Output the [x, y] coordinate of the center of the cell containing the given text.  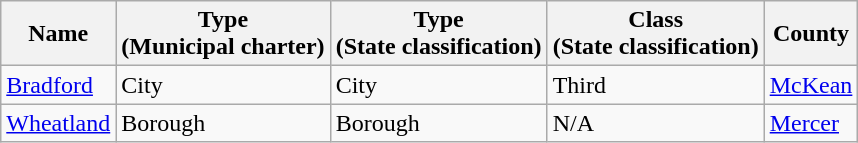
Type(State classification) [438, 34]
Third [656, 85]
Mercer [811, 123]
Class(State classification) [656, 34]
N/A [656, 123]
Type(Municipal charter) [223, 34]
County [811, 34]
Name [58, 34]
Wheatland [58, 123]
McKean [811, 85]
Bradford [58, 85]
